Determine the (x, y) coordinate at the center of the cell enclosing the given text.  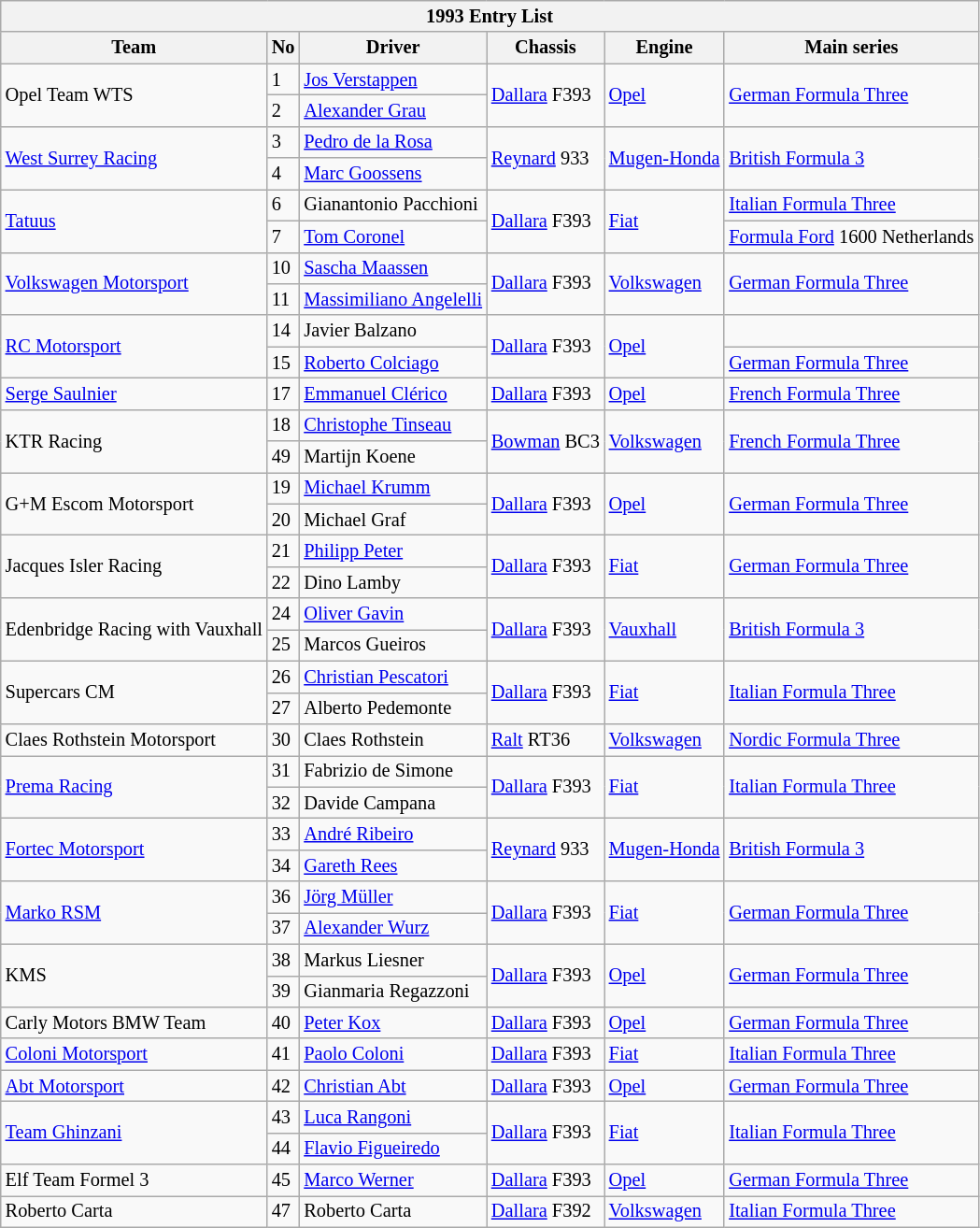
Alberto Pedemonte (392, 708)
Christian Abt (392, 1086)
Marcos Gueiros (392, 645)
Sascha Maassen (392, 268)
Tatuus (135, 221)
Martijn Koene (392, 457)
Nordic Formula Three (851, 739)
Gianmaria Regazzoni (392, 992)
Marc Goossens (392, 174)
Team Ghinzani (135, 1133)
26 (284, 677)
39 (284, 992)
7 (284, 236)
Davide Campana (392, 803)
4 (284, 174)
André Ribeiro (392, 834)
Dallara F392 (546, 1211)
Vauxhall (665, 630)
Claes Rothstein Motorsport (135, 739)
21 (284, 550)
43 (284, 1117)
15 (284, 363)
Jacques Isler Racing (135, 566)
Serge Saulnier (135, 393)
Chassis (546, 48)
Abt Motorsport (135, 1086)
Driver (392, 48)
Marco Werner (392, 1180)
West Surrey Racing (135, 157)
40 (284, 1022)
Emmanuel Clérico (392, 393)
Engine (665, 48)
Claes Rothstein (392, 739)
Edenbridge Racing with Vauxhall (135, 630)
2 (284, 110)
Javier Balzano (392, 331)
27 (284, 708)
Christophe Tinseau (392, 425)
Coloni Motorsport (135, 1054)
Gareth Rees (392, 865)
Elf Team Formel 3 (135, 1180)
19 (284, 488)
No (284, 48)
Fortec Motorsport (135, 849)
Luca Rangoni (392, 1117)
Tom Coronel (392, 236)
20 (284, 520)
Supercars CM (135, 692)
Jörg Müller (392, 897)
Marko RSM (135, 912)
31 (284, 771)
22 (284, 582)
38 (284, 960)
45 (284, 1180)
Michael Graf (392, 520)
Gianantonio Pacchioni (392, 205)
Alexander Grau (392, 110)
24 (284, 614)
25 (284, 645)
6 (284, 205)
10 (284, 268)
Volkswagen Motorsport (135, 284)
Roberto Colciago (392, 363)
Paolo Coloni (392, 1054)
KTR Racing (135, 441)
Bowman BC3 (546, 441)
18 (284, 425)
Philipp Peter (392, 550)
KMS (135, 976)
42 (284, 1086)
Christian Pescatori (392, 677)
Michael Krumm (392, 488)
Jos Verstappen (392, 79)
3 (284, 142)
Flavio Figueiredo (392, 1149)
Carly Motors BMW Team (135, 1022)
33 (284, 834)
11 (284, 299)
1993 Entry List (490, 16)
Pedro de la Rosa (392, 142)
RC Motorsport (135, 346)
49 (284, 457)
G+M Escom Motorsport (135, 503)
Markus Liesner (392, 960)
Fabrizio de Simone (392, 771)
37 (284, 928)
17 (284, 393)
Massimiliano Angelelli (392, 299)
36 (284, 897)
44 (284, 1149)
14 (284, 331)
30 (284, 739)
47 (284, 1211)
Opel Team WTS (135, 95)
Team (135, 48)
1 (284, 79)
34 (284, 865)
Dino Lamby (392, 582)
Peter Kox (392, 1022)
32 (284, 803)
41 (284, 1054)
Ralt RT36 (546, 739)
Main series (851, 48)
Oliver Gavin (392, 614)
Prema Racing (135, 787)
Formula Ford 1600 Netherlands (851, 236)
Alexander Wurz (392, 928)
